Find where the given text appears and provide that cell's center as (X, Y) coordinate. 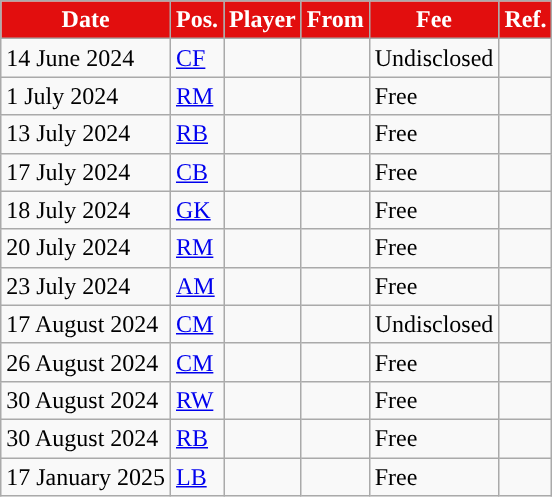
17 January 2025 (86, 477)
AM (196, 286)
CF (196, 58)
Pos. (196, 20)
26 August 2024 (86, 362)
Fee (434, 20)
Player (263, 20)
RW (196, 400)
20 July 2024 (86, 248)
Date (86, 20)
GK (196, 210)
23 July 2024 (86, 286)
17 July 2024 (86, 172)
1 July 2024 (86, 96)
18 July 2024 (86, 210)
From (335, 20)
14 June 2024 (86, 58)
13 July 2024 (86, 134)
CB (196, 172)
17 August 2024 (86, 324)
Ref. (526, 20)
LB (196, 477)
